Find where the given text appears and provide that cell's center as [x, y] coordinate. 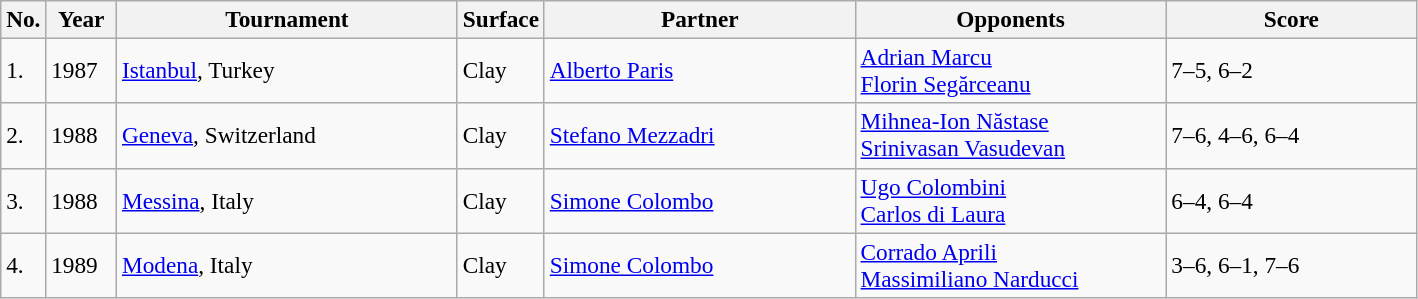
Adrian Marcu Florin Segărceanu [1010, 70]
Score [1292, 19]
Partner [700, 19]
Geneva, Switzerland [288, 136]
3. [24, 200]
Year [82, 19]
Stefano Mezzadri [700, 136]
7–5, 6–2 [1292, 70]
Corrado Aprili Massimiliano Narducci [1010, 264]
4. [24, 264]
Istanbul, Turkey [288, 70]
Opponents [1010, 19]
No. [24, 19]
3–6, 6–1, 7–6 [1292, 264]
1. [24, 70]
Messina, Italy [288, 200]
Tournament [288, 19]
Surface [500, 19]
1987 [82, 70]
7–6, 4–6, 6–4 [1292, 136]
1989 [82, 264]
Mihnea-Ion Năstase Srinivasan Vasudevan [1010, 136]
Modena, Italy [288, 264]
2. [24, 136]
Alberto Paris [700, 70]
Ugo Colombini Carlos di Laura [1010, 200]
6–4, 6–4 [1292, 200]
